Pinpoint the cell where the given text exists, returning its (x, y) midpoint coordinate. 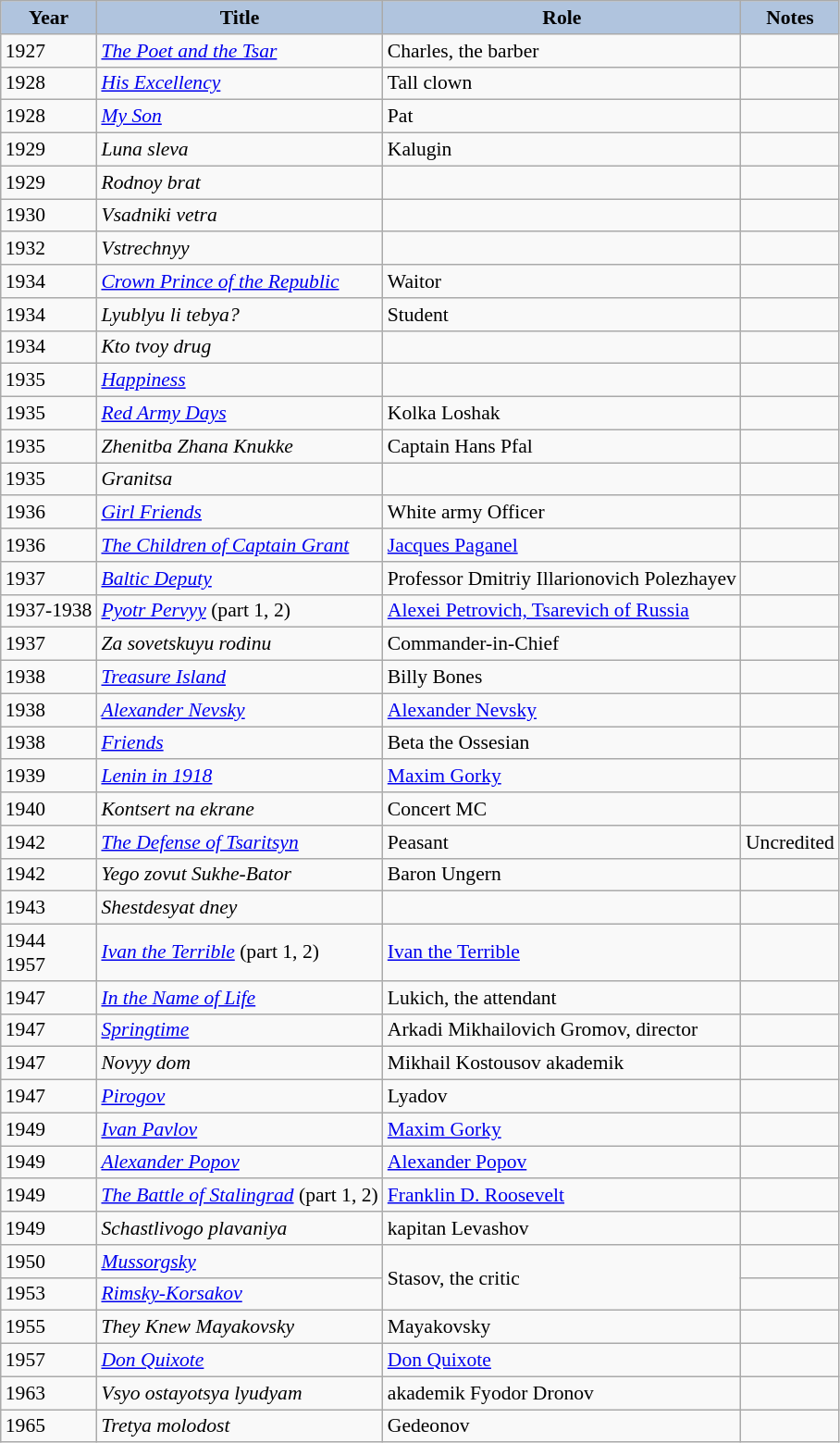
kapitan Levashov (562, 1228)
Za sovetskuyu rodinu (239, 644)
Jacques Paganel (562, 545)
Kolka Loshak (562, 414)
19441957 (49, 953)
His Excellency (239, 83)
Vstrechnyy (239, 249)
Lyadov (562, 1097)
Novyy dom (239, 1064)
Ivan Pavlov (239, 1129)
White army Officer (562, 513)
In the Name of Life (239, 998)
Ivan the Terrible (part 1, 2) (239, 953)
Pirogov (239, 1097)
Peasant (562, 842)
Rodnoy brat (239, 182)
1943 (49, 908)
Arkadi Mikhailovich Gromov, director (562, 1030)
Commander-in-Chief (562, 644)
Treasure Island (239, 678)
Student (562, 315)
Schastlivogo plavaniya (239, 1228)
Kontsert na ekrane (239, 809)
The Defense of Tsaritsyn (239, 842)
Waitor (562, 281)
The Children of Captain Grant (239, 545)
Captain Hans Pfal (562, 446)
Charles, the barber (562, 51)
Lukich, the attendant (562, 998)
Professor Dmitriy Illarionovich Polezhayev (562, 578)
Beta the Ossesian (562, 743)
Baltic Deputy (239, 578)
Red Army Days (239, 414)
Title (239, 18)
1937-1938 (49, 611)
Notes (790, 18)
Springtime (239, 1030)
Mikhail Kostousov akademik (562, 1064)
Vsadniki vetra (239, 216)
Billy Bones (562, 678)
Girl Friends (239, 513)
Friends (239, 743)
Lyublyu li tebya? (239, 315)
akademik Fyodor Dronov (562, 1393)
They Knew Mayakovsky (239, 1327)
1963 (49, 1393)
Franklin D. Roosevelt (562, 1196)
Tall clown (562, 83)
Mayakovsky (562, 1327)
Kto tvoy drug (239, 347)
1927 (49, 51)
Pat (562, 117)
My Son (239, 117)
1965 (49, 1426)
1930 (49, 216)
Pyotr Pervyy (part 1, 2) (239, 611)
Gedeonov (562, 1426)
Role (562, 18)
1940 (49, 809)
Vsyo ostayotsya lyudyam (239, 1393)
Alexei Petrovich, Tsarevich of Russia (562, 611)
Tretya molodost (239, 1426)
Granitsa (239, 479)
1950 (49, 1262)
The Battle of Stalingrad (part 1, 2) (239, 1196)
Luna sleva (239, 150)
1953 (49, 1294)
Yego zovut Sukhe-Bator (239, 875)
1939 (49, 777)
Shestdesyat dney (239, 908)
1957 (49, 1361)
Uncredited (790, 842)
Zhenitba Zhana Knukke (239, 446)
Kalugin (562, 150)
Year (49, 18)
Ivan the Terrible (562, 953)
The Poet and the Tsar (239, 51)
Crown Prince of the Republic (239, 281)
1955 (49, 1327)
Mussorgsky (239, 1262)
Lenin in 1918 (239, 777)
Concert MC (562, 809)
Rimsky-Korsakov (239, 1294)
Baron Ungern (562, 875)
1932 (49, 249)
Stasov, the critic (562, 1277)
Happiness (239, 380)
